For the text-containing cell, return its midpoint in (X, Y) coordinate format. 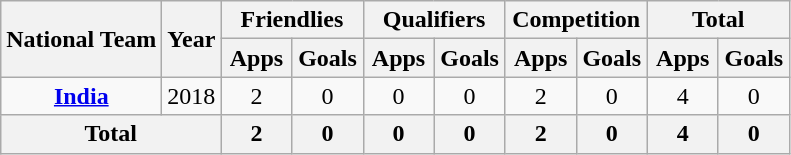
Friendlies (292, 20)
India (82, 96)
2018 (192, 96)
Year (192, 39)
Competition (576, 20)
National Team (82, 39)
Qualifiers (434, 20)
